Return the (X, Y) coordinate for the center point of the cell that contains the specified text.  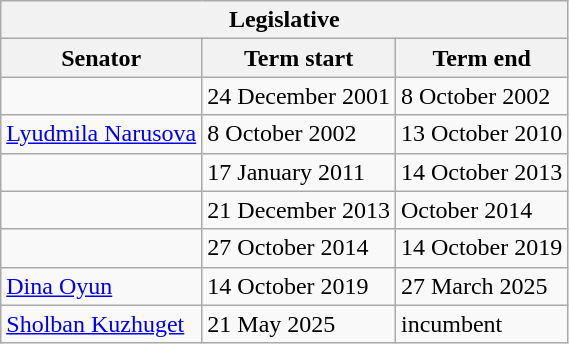
27 October 2014 (299, 248)
Senator (102, 58)
21 December 2013 (299, 210)
27 March 2025 (481, 286)
14 October 2013 (481, 172)
Term end (481, 58)
13 October 2010 (481, 134)
17 January 2011 (299, 172)
Term start (299, 58)
Lyudmila Narusova (102, 134)
Legislative (284, 20)
incumbent (481, 324)
24 December 2001 (299, 96)
October 2014 (481, 210)
Dina Oyun (102, 286)
21 May 2025 (299, 324)
Sholban Kuzhuget (102, 324)
